Search for the cell housing the specified text and yield its (x, y) center coordinate. 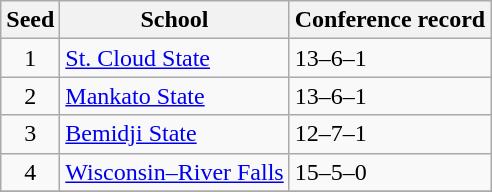
Bemidji State (174, 134)
Mankato State (174, 96)
Seed (30, 20)
12–7–1 (390, 134)
Wisconsin–River Falls (174, 172)
School (174, 20)
15–5–0 (390, 172)
2 (30, 96)
1 (30, 58)
3 (30, 134)
4 (30, 172)
Conference record (390, 20)
St. Cloud State (174, 58)
